Provide the (x, y) coordinate of the cell's center where the given text is located.  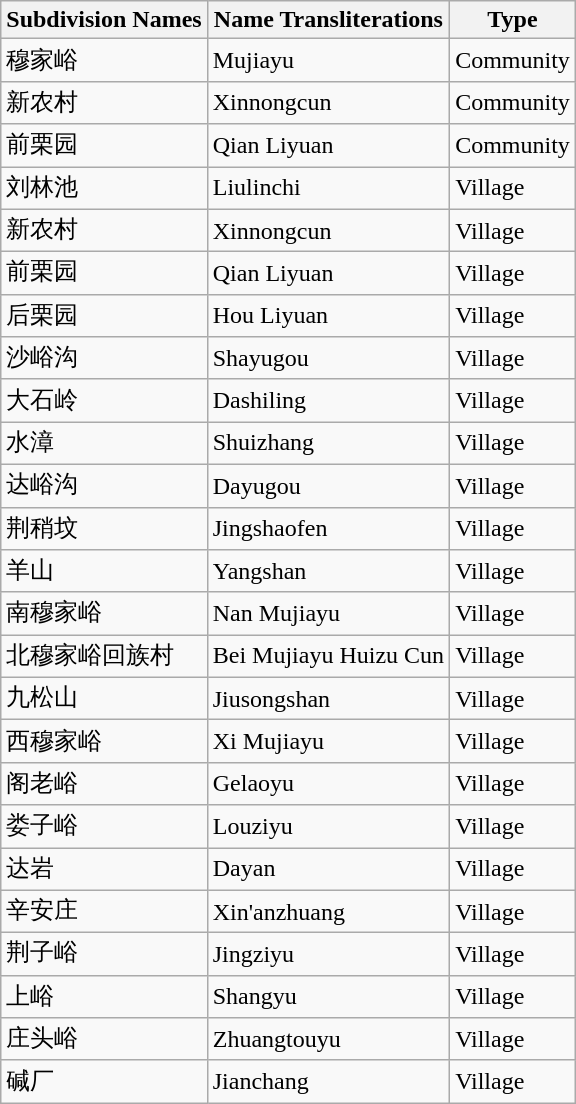
Gelaoyu (328, 784)
九松山 (104, 698)
后栗园 (104, 316)
Xi Mujiayu (328, 742)
Type (513, 20)
Dayugou (328, 486)
庄头峪 (104, 1040)
大石岭 (104, 400)
Yangshan (328, 572)
娄子峪 (104, 826)
Zhuangtouyu (328, 1040)
辛安庄 (104, 912)
Dashiling (328, 400)
羊山 (104, 572)
Louziyu (328, 826)
Jingziyu (328, 954)
达岩 (104, 870)
碱厂 (104, 1082)
阁老峪 (104, 784)
刘林池 (104, 188)
Shangyu (328, 996)
Nan Mujiayu (328, 614)
Name Transliterations (328, 20)
荆稍坟 (104, 528)
达峪沟 (104, 486)
水漳 (104, 444)
穆家峪 (104, 60)
Xin'anzhuang (328, 912)
Jianchang (328, 1082)
Shuizhang (328, 444)
荆子峪 (104, 954)
Dayan (328, 870)
Shayugou (328, 358)
Bei Mujiayu Huizu Cun (328, 656)
Liulinchi (328, 188)
Mujiayu (328, 60)
Subdivision Names (104, 20)
Jiusongshan (328, 698)
西穆家峪 (104, 742)
Jingshaofen (328, 528)
Hou Liyuan (328, 316)
南穆家峪 (104, 614)
北穆家峪回族村 (104, 656)
沙峪沟 (104, 358)
上峪 (104, 996)
